Output the (x, y) coordinate of the center of the cell containing the given text.  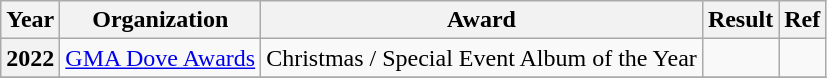
Award (482, 20)
Year (30, 20)
Result (740, 20)
2022 (30, 58)
Organization (160, 20)
Ref (802, 20)
GMA Dove Awards (160, 58)
Christmas / Special Event Album of the Year (482, 58)
